Output the [X, Y] coordinate of the center of the cell containing the given text.  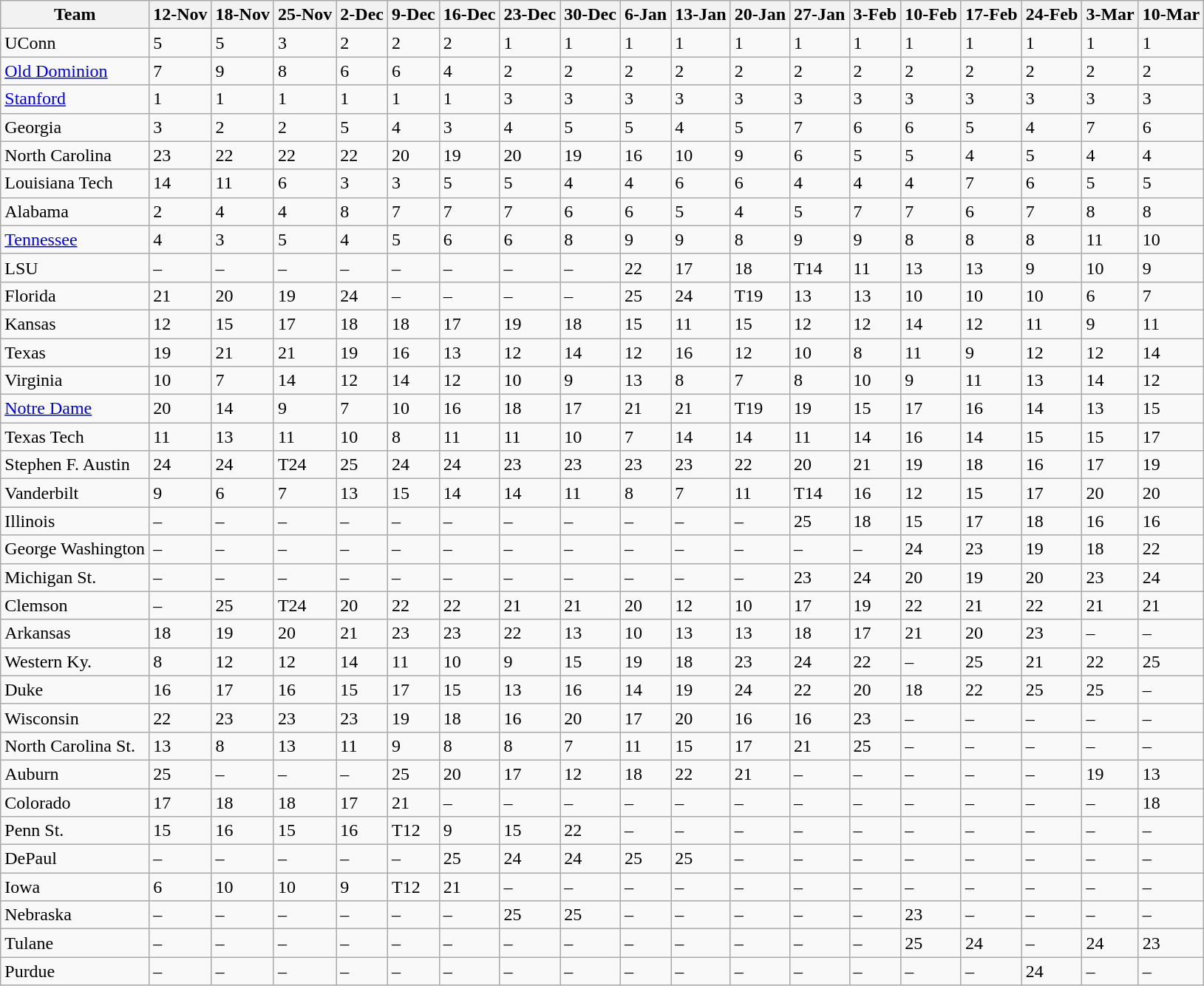
Virginia [75, 381]
Stephen F. Austin [75, 465]
Georgia [75, 127]
Old Dominion [75, 71]
27-Jan [820, 15]
Illinois [75, 521]
3-Mar [1110, 15]
North Carolina [75, 155]
24-Feb [1052, 15]
23-Dec [530, 15]
Michigan St. [75, 577]
North Carolina St. [75, 746]
Duke [75, 690]
Vanderbilt [75, 493]
Nebraska [75, 915]
Tulane [75, 943]
DePaul [75, 859]
2-Dec [362, 15]
Colorado [75, 802]
25-Nov [305, 15]
LSU [75, 268]
6-Jan [645, 15]
13-Jan [701, 15]
Florida [75, 296]
Tennessee [75, 239]
Penn St. [75, 831]
12-Nov [180, 15]
Auburn [75, 774]
Louisiana Tech [75, 183]
UConn [75, 43]
Purdue [75, 971]
16-Dec [469, 15]
Stanford [75, 99]
20-Jan [760, 15]
Team [75, 15]
18-Nov [242, 15]
George Washington [75, 549]
9-Dec [414, 15]
Iowa [75, 887]
10-Mar [1171, 15]
Arkansas [75, 633]
Texas [75, 353]
Notre Dame [75, 409]
Alabama [75, 211]
Texas Tech [75, 437]
17-Feb [991, 15]
3-Feb [875, 15]
10-Feb [931, 15]
Wisconsin [75, 718]
Western Ky. [75, 662]
30-Dec [591, 15]
Clemson [75, 605]
Kansas [75, 324]
